Provide the (x, y) coordinate of the cell's center where the given text is located.  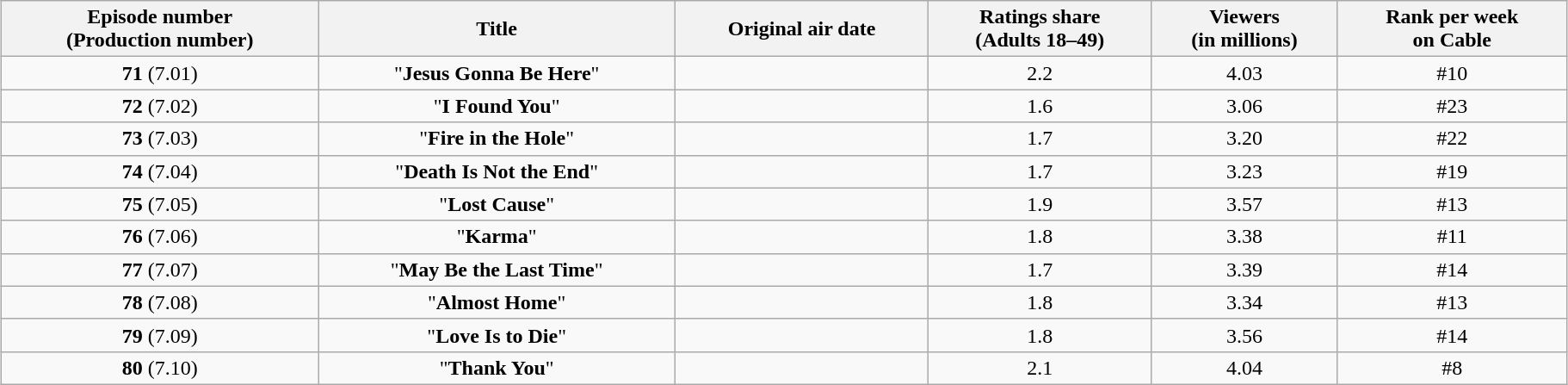
78 (7.08) (160, 302)
1.9 (1040, 204)
"Death Is Not the End" (497, 171)
75 (7.05) (160, 204)
Title (497, 29)
3.23 (1244, 171)
#8 (1452, 368)
3.39 (1244, 270)
1.6 (1040, 106)
Original air date (802, 29)
3.20 (1244, 139)
#11 (1452, 237)
3.06 (1244, 106)
"Jesus Gonna Be Here" (497, 73)
72 (7.02) (160, 106)
76 (7.06) (160, 237)
#23 (1452, 106)
77 (7.07) (160, 270)
4.04 (1244, 368)
"Love Is to Die" (497, 335)
Viewers(in millions) (1244, 29)
#22 (1452, 139)
Ratings share(Adults 18–49) (1040, 29)
3.57 (1244, 204)
"I Found You" (497, 106)
79 (7.09) (160, 335)
2.2 (1040, 73)
3.56 (1244, 335)
"Lost Cause" (497, 204)
"Karma" (497, 237)
"Almost Home" (497, 302)
4.03 (1244, 73)
80 (7.10) (160, 368)
3.38 (1244, 237)
#10 (1452, 73)
Rank per weekon Cable (1452, 29)
2.1 (1040, 368)
#19 (1452, 171)
3.34 (1244, 302)
73 (7.03) (160, 139)
"Fire in the Hole" (497, 139)
"Thank You" (497, 368)
74 (7.04) (160, 171)
Episode number(Production number) (160, 29)
71 (7.01) (160, 73)
"May Be the Last Time" (497, 270)
